Identify which cell holds the provided text, then report its (x, y) central coordinate. 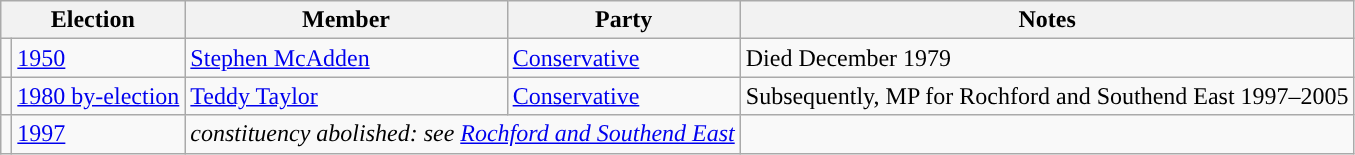
Subsequently, MP for Rochford and Southend East 1997–2005 (1047, 96)
Stephen McAdden (346, 58)
1997 (98, 134)
Member (346, 20)
1980 by-election (98, 96)
Election (93, 20)
Died December 1979 (1047, 58)
Notes (1047, 20)
Teddy Taylor (346, 96)
constituency abolished: see Rochford and Southend East (462, 134)
Party (624, 20)
1950 (98, 58)
